Search for the cell housing the specified text and yield its (x, y) center coordinate. 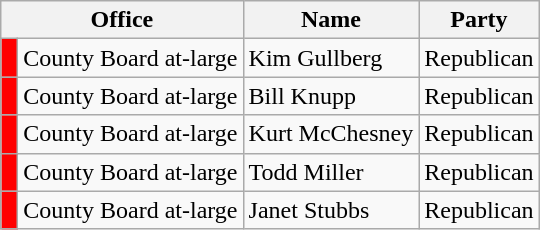
Bill Knupp (331, 96)
Todd Miller (331, 172)
Party (479, 20)
Kim Gullberg (331, 58)
Janet Stubbs (331, 210)
Kurt McChesney (331, 134)
Name (331, 20)
Office (122, 20)
